Detect which cell encompasses the target text, then output its [X, Y] center coordinate. 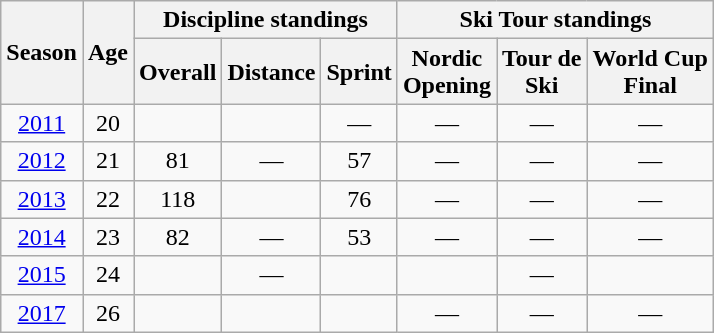
2017 [42, 313]
Overall [178, 72]
76 [359, 199]
2014 [42, 237]
Tour deSki [541, 72]
23 [108, 237]
20 [108, 123]
2012 [42, 161]
Season [42, 52]
Distance [272, 72]
NordicOpening [446, 72]
24 [108, 275]
82 [178, 237]
2015 [42, 275]
118 [178, 199]
Discipline standings [266, 20]
World CupFinal [650, 72]
26 [108, 313]
53 [359, 237]
Age [108, 52]
2013 [42, 199]
Sprint [359, 72]
22 [108, 199]
21 [108, 161]
Ski Tour standings [555, 20]
57 [359, 161]
2011 [42, 123]
81 [178, 161]
